From the cell containing the given text, extract its center point as (X, Y) coordinate. 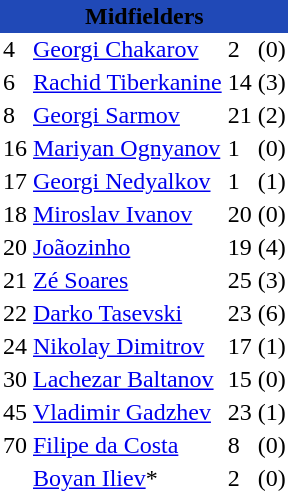
24 (15, 346)
Nikolay Dimitrov (128, 346)
Filipe da Costa (128, 446)
Darko Tasevski (128, 314)
14 (240, 82)
Mariyan Ognyanov (128, 148)
25 (240, 280)
22 (15, 314)
2 (240, 50)
4 (15, 50)
6 (15, 82)
Georgi Sarmov (128, 116)
Lachezar Baltanov (128, 380)
15 (240, 380)
Georgi Nedyalkov (128, 182)
19 (240, 248)
18 (15, 214)
70 (15, 446)
Zé Soares (128, 280)
Miroslav Ivanov (128, 214)
16 (15, 148)
Vladimir Gadzhev (128, 412)
Rachid Tiberkanine (128, 82)
30 (15, 380)
Georgi Chakarov (128, 50)
Joãozinho (128, 248)
45 (15, 412)
